Return [x, y] of the center of cell containing provided text 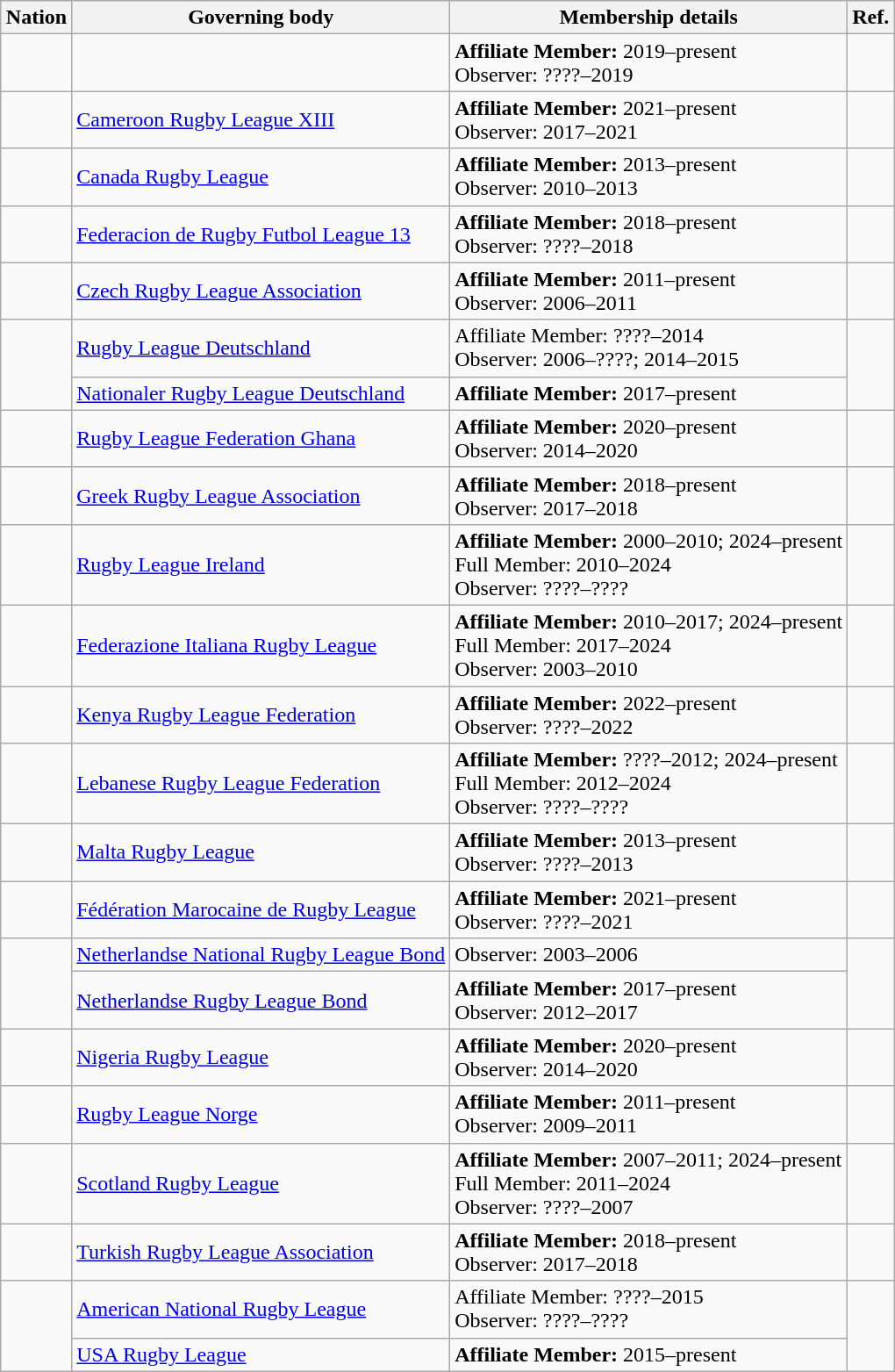
Membership details [649, 18]
Federacion de Rugby Futbol League 13 [261, 233]
Nationaler Rugby League Deutschland [261, 393]
Affiliate Member: 2019–presentObserver: ????–2019 [649, 63]
Kenya Rugby League Federation [261, 715]
Nigeria Rugby League [261, 1057]
Affiliate Member: 2017–presentObserver: 2012–2017 [649, 1001]
Affiliate Member: 2015–present [649, 1354]
Netherlandse Rugby League Bond [261, 1001]
Rugby League Federation Ghana [261, 439]
Netherlandse National Rugby League Bond [261, 955]
Affiliate Member: 2021–presentObserver: ????–2021 [649, 909]
Affiliate Member: ????–2014Observer: 2006–????; 2014–2015 [649, 348]
Rugby League Ireland [261, 564]
Affiliate Member: 2010–2017; 2024–presentFull Member: 2017–2024Observer: 2003–2010 [649, 645]
USA Rugby League [261, 1354]
Affiliate Member: 2013–presentObserver: 2010–2013 [649, 177]
Affiliate Member: 2021–presentObserver: 2017–2021 [649, 119]
Affiliate Member: 2011–presentObserver: 2006–2011 [649, 291]
Rugby League Deutschland [261, 348]
Rugby League Norge [261, 1115]
Turkish Rugby League Association [261, 1252]
Affiliate Member: ????–2012; 2024–presentFull Member: 2012–2024Observer: ????–???? [649, 784]
Canada Rugby League [261, 177]
Malta Rugby League [261, 853]
Ref. [870, 18]
Affiliate Member: 2007–2011; 2024–presentFull Member: 2011–2024Observer: ????–2007 [649, 1183]
American National Rugby League [261, 1310]
Affiliate Member: 2000–2010; 2024–presentFull Member: 2010–2024Observer: ????–???? [649, 564]
Affiliate Member: 2011–presentObserver: 2009–2011 [649, 1115]
Lebanese Rugby League Federation [261, 784]
Nation [36, 18]
Greek Rugby League Association [261, 495]
Cameroon Rugby League XIII [261, 119]
Affiliate Member: 2022–presentObserver: ????–2022 [649, 715]
Affiliate Member: 2013–presentObserver: ????–2013 [649, 853]
Observer: 2003–2006 [649, 955]
Affiliate Member: 2017–present [649, 393]
Federazione Italiana Rugby League [261, 645]
Scotland Rugby League [261, 1183]
Fédération Marocaine de Rugby League [261, 909]
Affiliate Member: ????–2015Observer: ????–???? [649, 1310]
Governing body [261, 18]
Affiliate Member: 2018–presentObserver: ????–2018 [649, 233]
Czech Rugby League Association [261, 291]
